Provide the [X, Y] coordinate of the cell's center where the given text is located.  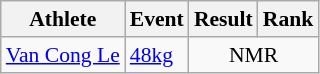
Van Cong Le [63, 55]
Rank [288, 19]
Result [224, 19]
48kg [157, 55]
Athlete [63, 19]
NMR [254, 55]
Event [157, 19]
